Output the [X, Y] coordinate of the center of the cell containing the given text.  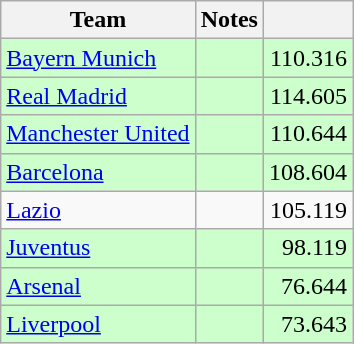
Arsenal [98, 286]
76.644 [308, 286]
Barcelona [98, 172]
Lazio [98, 210]
Juventus [98, 248]
Real Madrid [98, 96]
110.316 [308, 58]
114.605 [308, 96]
108.604 [308, 172]
Bayern Munich [98, 58]
Manchester United [98, 134]
Notes [229, 20]
Team [98, 20]
110.644 [308, 134]
73.643 [308, 324]
Liverpool [98, 324]
105.119 [308, 210]
98.119 [308, 248]
